Output the (X, Y) coordinate of the center of the cell containing the given text.  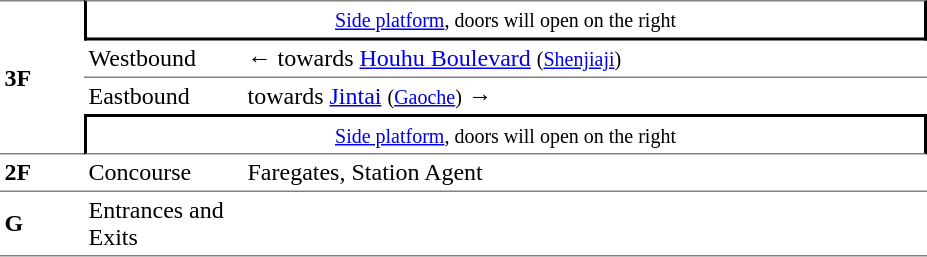
Entrances and Exits (164, 224)
towards Jintai (Gaoche) → (585, 95)
Eastbound (164, 95)
Concourse (164, 173)
Faregates, Station Agent (585, 173)
Westbound (164, 58)
← towards Houhu Boulevard (Shenjiaji) (585, 58)
G (42, 224)
3F (42, 77)
2F (42, 173)
